Scan for the cell matching the given text and deliver its (x, y) coordinate at center. 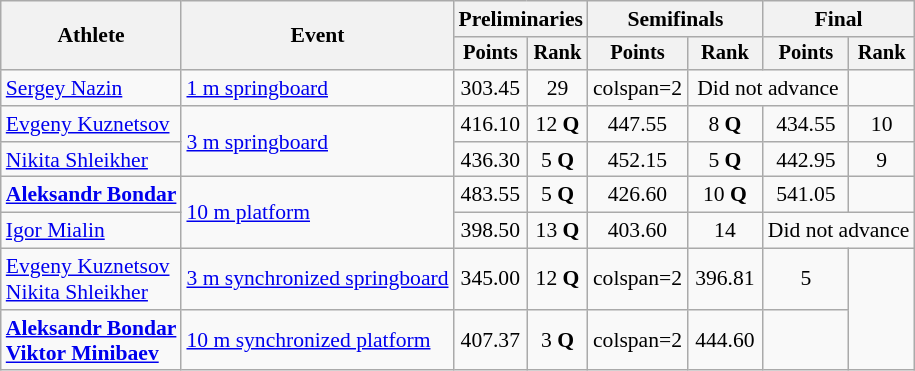
Final (839, 19)
444.60 (725, 340)
3 Q (558, 340)
436.30 (491, 160)
3 m springboard (317, 142)
483.55 (491, 195)
541.05 (806, 195)
434.55 (806, 124)
Aleksandr BondarViktor Minibaev (92, 340)
303.45 (491, 88)
8 Q (725, 124)
426.60 (638, 195)
5 (806, 280)
Preliminaries (521, 19)
29 (558, 88)
10 Q (725, 195)
9 (882, 160)
345.00 (491, 280)
Semifinals (676, 19)
Sergey Nazin (92, 88)
10 m synchronized platform (317, 340)
Igor Mialin (92, 231)
14 (725, 231)
Nikita Shleikher (92, 160)
1 m springboard (317, 88)
416.10 (491, 124)
10 (882, 124)
407.37 (491, 340)
Athlete (92, 36)
Aleksandr Bondar (92, 195)
13 Q (558, 231)
403.60 (638, 231)
452.15 (638, 160)
442.95 (806, 160)
Event (317, 36)
447.55 (638, 124)
396.81 (725, 280)
Evgeny KuznetsovNikita Shleikher (92, 280)
10 m platform (317, 212)
Evgeny Kuznetsov (92, 124)
398.50 (491, 231)
3 m synchronized springboard (317, 280)
